Detect which cell encompasses the target text, then output its (x, y) center coordinate. 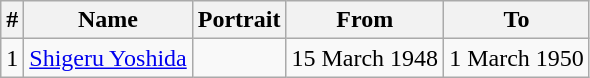
1 March 1950 (517, 58)
Portrait (239, 20)
From (365, 20)
Shigeru Yoshida (108, 58)
# (12, 20)
Name (108, 20)
15 March 1948 (365, 58)
To (517, 20)
1 (12, 58)
